Detect which cell encompasses the target text, then output its [X, Y] center coordinate. 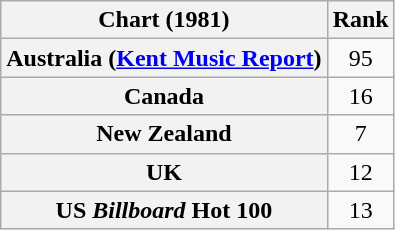
12 [360, 172]
US Billboard Hot 100 [164, 210]
7 [360, 134]
16 [360, 96]
Chart (1981) [164, 20]
UK [164, 172]
95 [360, 58]
New Zealand [164, 134]
Australia (Kent Music Report) [164, 58]
Canada [164, 96]
Rank [360, 20]
13 [360, 210]
